Scan for the cell matching the given text and deliver its (X, Y) coordinate at center. 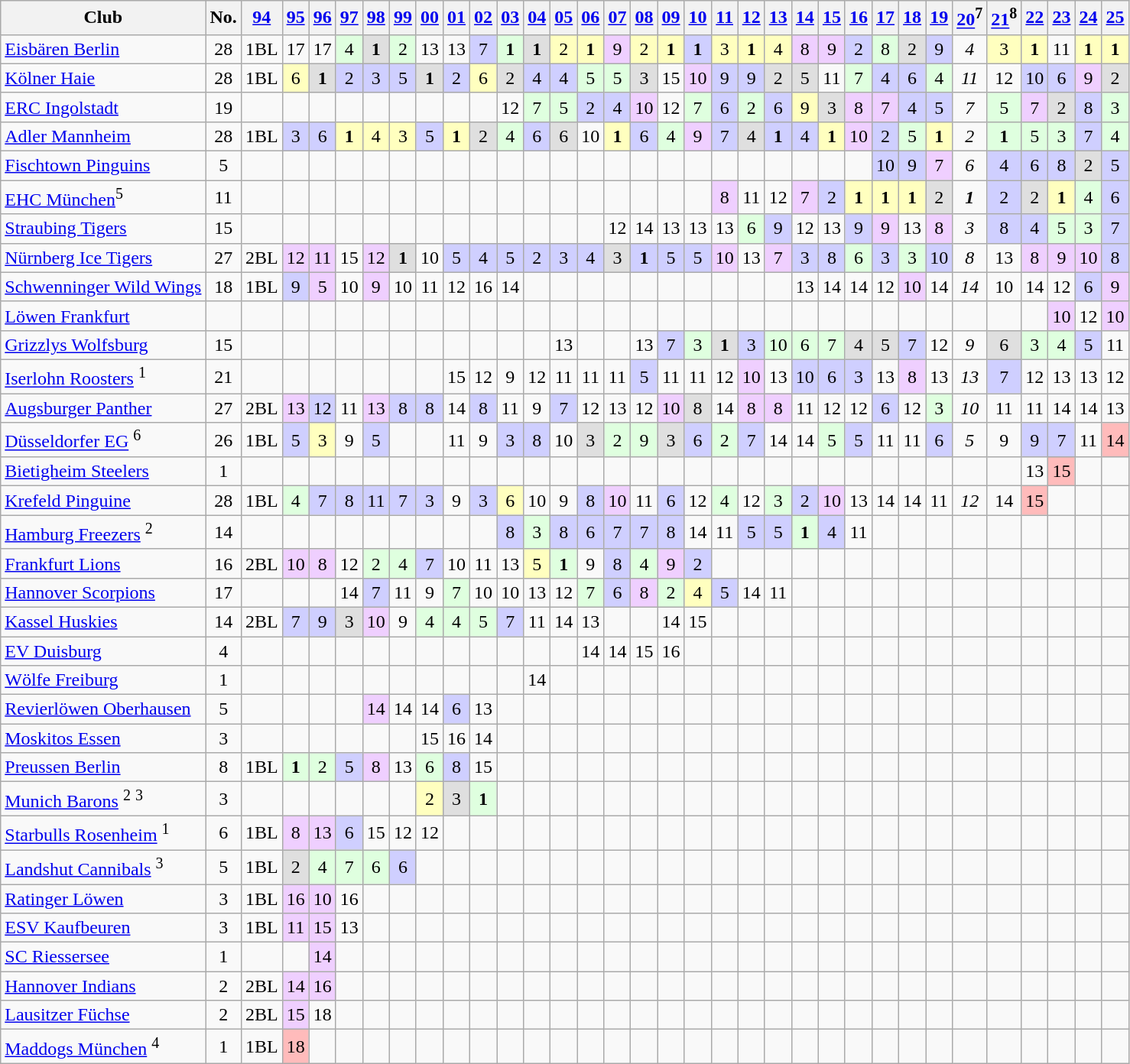
Straubing Tigers (103, 229)
Hamburg Freezers 2 (103, 532)
Düsseldorfer EG 6 (103, 440)
97 (349, 18)
22 (1035, 18)
05 (564, 18)
Landshut Cannibals 3 (103, 867)
21 (223, 376)
04 (537, 18)
Starbulls Rosenheim 1 (103, 833)
Bietigheim Steelers (103, 472)
Preussen Berlin (103, 767)
Lausitzer Füchse (103, 1015)
No. (223, 18)
94 (261, 18)
Grizzlys Wolfsburg (103, 345)
07 (618, 18)
23 (1061, 18)
Löwen Frankfurt (103, 316)
Nürnberg Ice Tigers (103, 258)
218 (1005, 18)
96 (323, 18)
Club (103, 18)
03 (511, 18)
09 (671, 18)
01 (456, 18)
06 (590, 18)
26 (223, 440)
08 (644, 18)
Revierlöwen Oberhausen (103, 709)
98 (376, 18)
Kassel Huskies (103, 621)
Moskitos Essen (103, 738)
Maddogs München 4 (103, 1047)
207 (969, 18)
Iserlohn Roosters 1 (103, 376)
Frankfurt Lions (103, 563)
EHC München5 (103, 197)
99 (402, 18)
Ratinger Löwen (103, 898)
24 (1089, 18)
ERC Ingolstadt (103, 107)
00 (430, 18)
Wölfe Freiburg (103, 680)
25 (1115, 18)
ESV Kaufbeuren (103, 928)
EV Duisburg (103, 651)
Kölner Haie (103, 78)
Adler Mannheim (103, 136)
Munich Barons 2 3 (103, 800)
Krefeld Pinguine (103, 501)
Fischtown Pinguins (103, 166)
Augsburger Panther (103, 408)
Schwenninger Wild Wings (103, 287)
SC Riessersee (103, 957)
Hannover Scorpions (103, 592)
95 (295, 18)
Hannover Indians (103, 986)
02 (483, 18)
Eisbären Berlin (103, 49)
